From the cell containing the given text, extract its center point as [x, y] coordinate. 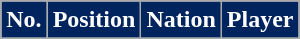
Nation [181, 20]
Player [260, 20]
Position [94, 20]
No. [24, 20]
